Capture the cell that displays the provided text and extract its [x, y] central coordinate. 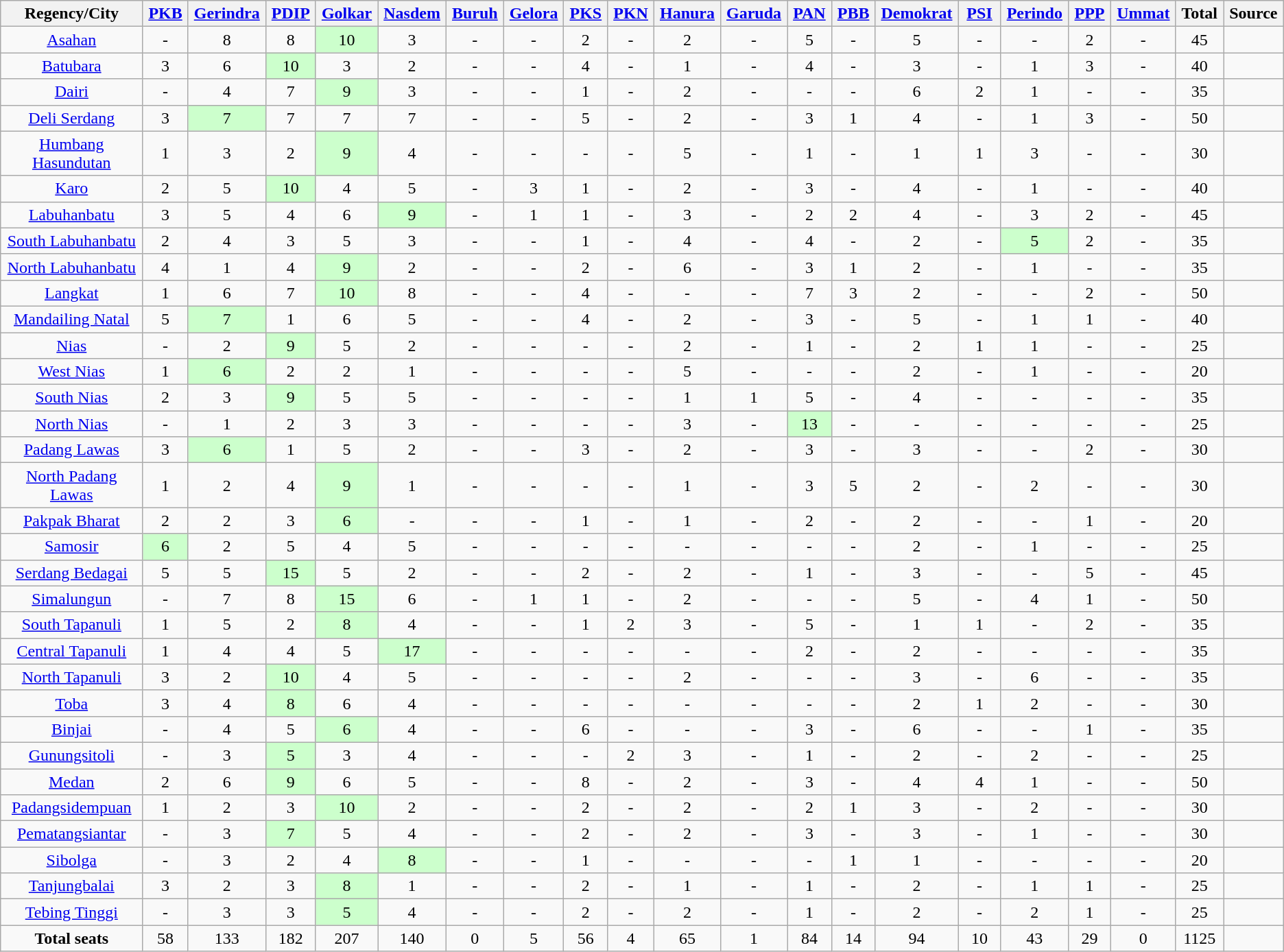
South Labuhanbatu [71, 241]
1125 [1200, 938]
140 [412, 938]
Source [1254, 14]
Gunungsitoli [71, 755]
Regency/City [71, 14]
56 [586, 938]
Batubara [71, 66]
Central Tapanuli [71, 651]
Deli Serdang [71, 118]
29 [1089, 938]
Gerindra [226, 14]
Medan [71, 781]
PAN [809, 14]
94 [916, 938]
Dairi [71, 92]
Golkar [346, 14]
South Nias [71, 398]
Hanura [687, 14]
Langkat [71, 293]
Humbang Hasundutan [71, 154]
Samosir [71, 547]
North Padang Lawas [71, 486]
Serdang Bedagai [71, 573]
17 [412, 651]
Perindo [1034, 14]
Nias [71, 345]
Tebing Tinggi [71, 912]
182 [291, 938]
Binjai [71, 729]
PPP [1089, 14]
13 [809, 424]
PDIP [291, 14]
Mandailing Natal [71, 319]
West Nias [71, 372]
PKS [586, 14]
North Tapanuli [71, 677]
65 [687, 938]
133 [226, 938]
Buruh [475, 14]
Sibolga [71, 860]
Tanjungbalai [71, 886]
Labuhanbatu [71, 215]
North Labuhanbatu [71, 267]
Garuda [754, 14]
Padangsidempuan [71, 808]
84 [809, 938]
Nasdem [412, 14]
Pematangsiantar [71, 834]
Ummat [1143, 14]
PKB [165, 14]
207 [346, 938]
Padang Lawas [71, 450]
14 [853, 938]
PKN [631, 14]
Karo [71, 189]
Total [1200, 14]
Demokrat [916, 14]
Simalungun [71, 599]
Pakpak Bharat [71, 521]
North Nias [71, 424]
Asahan [71, 40]
Gelora [534, 14]
PBB [853, 14]
43 [1034, 938]
Toba [71, 703]
South Tapanuli [71, 625]
58 [165, 938]
PSI [979, 14]
Total seats [71, 938]
